Return (X, Y) of the center of cell containing provided text 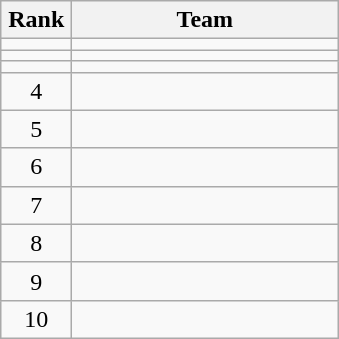
5 (36, 129)
4 (36, 91)
Team (205, 20)
9 (36, 281)
6 (36, 167)
7 (36, 205)
Rank (36, 20)
10 (36, 319)
8 (36, 243)
